Extract the [x, y] coordinate from the center of the cell holding the provided text.  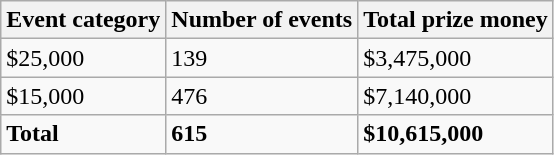
139 [262, 58]
Total prize money [456, 20]
$15,000 [84, 96]
Total [84, 134]
Number of events [262, 20]
476 [262, 96]
$10,615,000 [456, 134]
$25,000 [84, 58]
Event category [84, 20]
$7,140,000 [456, 96]
$3,475,000 [456, 58]
615 [262, 134]
